Locate the cell with the specified text and output its (x, y) center coordinate. 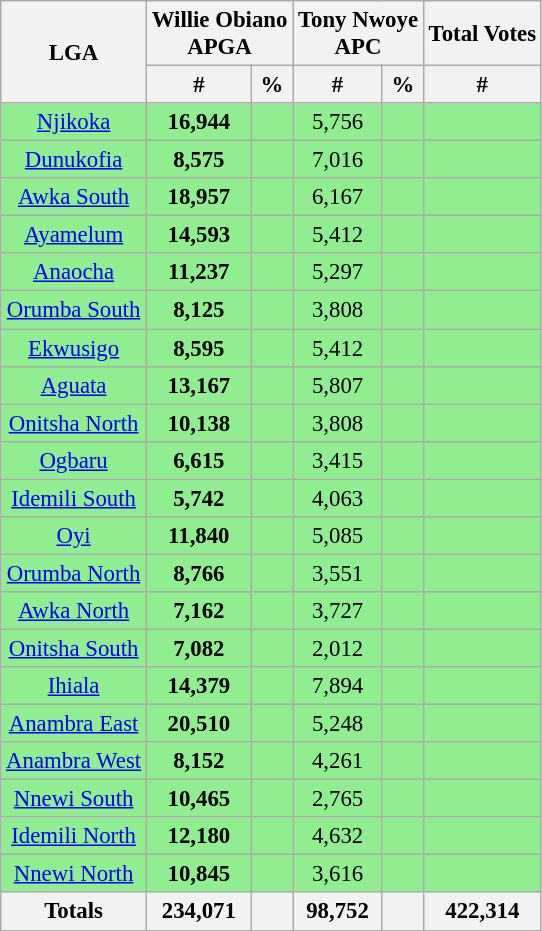
3,551 (338, 573)
12,180 (198, 836)
Total Votes (482, 34)
10,845 (198, 874)
2,765 (338, 799)
7,016 (338, 160)
5,248 (338, 724)
Idemili North (74, 836)
234,071 (198, 912)
Onitsha North (74, 423)
Njikoka (74, 122)
Onitsha South (74, 648)
Ogbaru (74, 460)
6,167 (338, 197)
6,615 (198, 460)
2,012 (338, 648)
Dunukofia (74, 160)
10,138 (198, 423)
8,125 (198, 310)
Ayamelum (74, 235)
Anaocha (74, 273)
14,593 (198, 235)
20,510 (198, 724)
5,807 (338, 385)
7,082 (198, 648)
Awka North (74, 611)
Nnewi South (74, 799)
LGA (74, 52)
Ihiala (74, 686)
5,297 (338, 273)
5,756 (338, 122)
11,840 (198, 536)
7,162 (198, 611)
Oyi (74, 536)
3,727 (338, 611)
Tony NwoyeAPC (358, 34)
8,595 (198, 348)
Nnewi North (74, 874)
16,944 (198, 122)
Awka South (74, 197)
Willie ObianoAPGA (219, 34)
4,063 (338, 498)
Totals (74, 912)
18,957 (198, 197)
Aguata (74, 385)
3,415 (338, 460)
Orumba North (74, 573)
Orumba South (74, 310)
98,752 (338, 912)
4,261 (338, 761)
Anambra West (74, 761)
14,379 (198, 686)
Idemili South (74, 498)
7,894 (338, 686)
8,152 (198, 761)
5,085 (338, 536)
8,575 (198, 160)
10,465 (198, 799)
13,167 (198, 385)
5,742 (198, 498)
Ekwusigo (74, 348)
11,237 (198, 273)
3,616 (338, 874)
4,632 (338, 836)
Anambra East (74, 724)
422,314 (482, 912)
8,766 (198, 573)
